Extract the [X, Y] coordinate from the center of the cell holding the provided text.  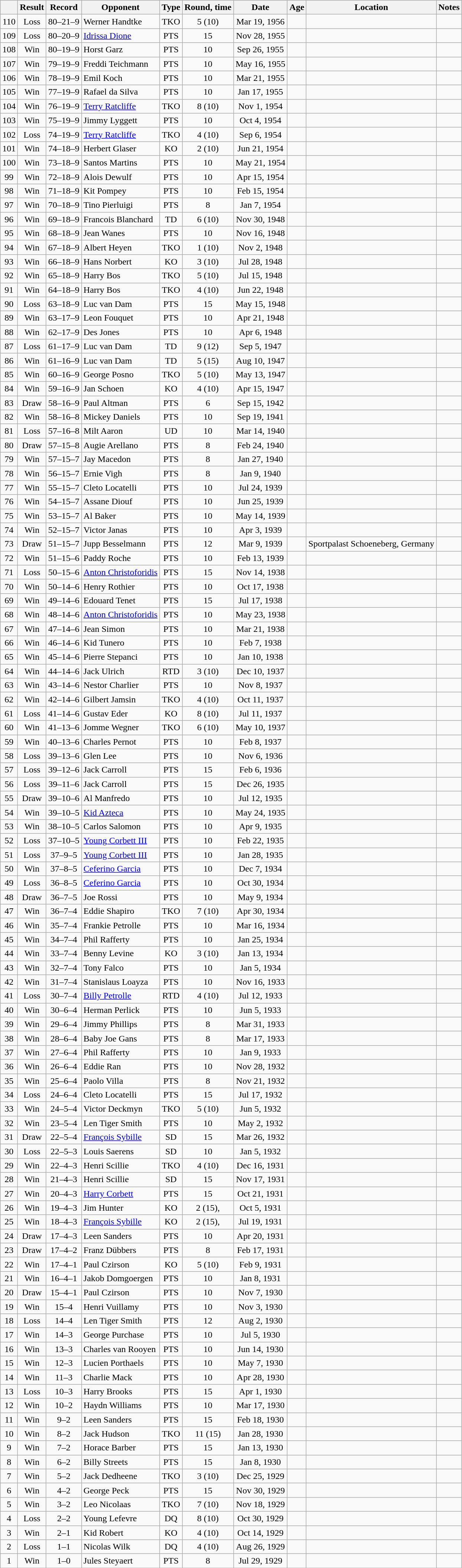
Nov 21, 1932 [261, 1081]
24–6–4 [64, 1095]
Jun 5, 1933 [261, 1010]
Tino Pierluigi [120, 205]
Oct 14, 1929 [261, 1533]
Gilbert Jamsin [120, 699]
Benny Levine [120, 954]
Aug 26, 1929 [261, 1547]
Mar 21, 1938 [261, 629]
56 [9, 784]
49 [9, 883]
51 [9, 854]
Jan 9, 1940 [261, 473]
Apr 3, 1939 [261, 530]
39–12–6 [64, 770]
Jan 28, 1935 [261, 854]
32–7–4 [64, 968]
Werner Handtke [120, 22]
Assane Diouf [120, 502]
Harry Corbett [120, 1194]
4 [9, 1518]
47–14–6 [64, 629]
39–13–6 [64, 756]
Kid Tunero [120, 643]
Type [171, 7]
96 [9, 219]
20 [9, 1292]
33–7–4 [64, 954]
Jan 8, 1931 [261, 1278]
33 [9, 1109]
45 [9, 939]
36–7–5 [64, 897]
57–15–7 [64, 459]
Ernie Vigh [120, 473]
Nov 3, 1930 [261, 1306]
Nov 8, 1937 [261, 685]
13 [9, 1391]
Dec 16, 1931 [261, 1165]
Jun 5, 1932 [261, 1109]
1 [9, 1561]
36–8–5 [64, 883]
67 [9, 629]
57–15–8 [64, 445]
12–3 [64, 1363]
42–14–6 [64, 699]
7 [9, 1476]
58–16–9 [64, 403]
43–14–6 [64, 685]
Henri Vuillamy [120, 1306]
Mar 31, 1933 [261, 1024]
Kit Pompey [120, 191]
55 [9, 798]
Francois Blanchard [120, 219]
11 [9, 1420]
9–2 [64, 1420]
88 [9, 332]
22–5–4 [64, 1137]
53 [9, 826]
Louis Saerens [120, 1151]
52–15–7 [64, 530]
Milt Aaron [120, 431]
Jul 28, 1948 [261, 262]
8–2 [64, 1434]
15–4–1 [64, 1292]
71–18–9 [64, 191]
22–5–3 [64, 1151]
May 16, 1955 [261, 64]
107 [9, 64]
Charles van Rooyen [120, 1349]
50–15–6 [64, 572]
64 [9, 671]
61–17–9 [64, 346]
Herman Perlick [120, 1010]
May 13, 1947 [261, 374]
Nov 17, 1931 [261, 1180]
70–18–9 [64, 205]
Sep 15, 1942 [261, 403]
11–3 [64, 1377]
95 [9, 233]
58 [9, 756]
37 [9, 1052]
50 [9, 869]
80–21–9 [64, 22]
Oct 21, 1931 [261, 1194]
Jan 13, 1930 [261, 1448]
Date [261, 7]
26 [9, 1208]
82 [9, 417]
Jan 13, 1934 [261, 954]
61 [9, 714]
Jul 17, 1932 [261, 1095]
Apr 21, 1948 [261, 318]
17–4–2 [64, 1250]
Jan 17, 1955 [261, 92]
34 [9, 1095]
Feb 6, 1936 [261, 770]
28–6–4 [64, 1038]
Paolo Villa [120, 1081]
Mar 26, 1932 [261, 1137]
May 2, 1932 [261, 1123]
Result [32, 7]
45–14–6 [64, 657]
Location [371, 7]
Jakob Domgoergen [120, 1278]
Nov 1, 1954 [261, 106]
17–4–1 [64, 1264]
66 [9, 643]
1 (10) [208, 247]
Nov 7, 1930 [261, 1292]
63–18–9 [64, 304]
77 [9, 488]
16 [9, 1349]
10–2 [64, 1405]
39–10–6 [64, 798]
Nov 30, 1948 [261, 219]
54 [9, 812]
72–18–9 [64, 177]
59 [9, 742]
52 [9, 840]
May 24, 1935 [261, 812]
Jimmy Lyggett [120, 120]
98 [9, 191]
Joe Rossi [120, 897]
Oct 17, 1938 [261, 586]
11 (15) [208, 1434]
May 14, 1939 [261, 516]
George Purchase [120, 1335]
38–10–5 [64, 826]
Jun 21, 1954 [261, 148]
40 [9, 1010]
36 [9, 1066]
Billy Petrolle [120, 996]
59–16–9 [64, 388]
Lucien Porthaels [120, 1363]
Oct 4, 1954 [261, 120]
Eddie Ran [120, 1066]
76 [9, 502]
86 [9, 360]
Dec 26, 1935 [261, 784]
90 [9, 304]
Apr 30, 1934 [261, 911]
14–3 [64, 1335]
Age [297, 7]
38 [9, 1038]
Mar 16, 1934 [261, 925]
15–4 [64, 1306]
87 [9, 346]
May 7, 1930 [261, 1363]
73–18–9 [64, 163]
Nov 28, 1932 [261, 1066]
75–19–9 [64, 120]
Feb 24, 1940 [261, 445]
92 [9, 276]
79 [9, 459]
Jan 7, 1954 [261, 205]
23 [9, 1250]
5 [9, 1504]
Herbert Glaser [120, 148]
51–15–6 [64, 558]
Eddie Shapiro [120, 911]
Dec 7, 1934 [261, 869]
29 [9, 1165]
Mickey Daniels [120, 417]
84 [9, 388]
Henry Rothier [120, 586]
18 [9, 1321]
103 [9, 120]
57–16–8 [64, 431]
62 [9, 699]
2 (10) [208, 148]
65 [9, 657]
Harry Brooks [120, 1391]
31 [9, 1137]
40–13–6 [64, 742]
Jan 27, 1940 [261, 459]
May 10, 1937 [261, 728]
17–4–3 [64, 1236]
32 [9, 1123]
Freddi Teichmann [120, 64]
48 [9, 897]
Jim Hunter [120, 1208]
13–3 [64, 1349]
39 [9, 1024]
Tony Falco [120, 968]
Mar 19, 1956 [261, 22]
3–2 [64, 1504]
Pierre Stepanci [120, 657]
77–19–9 [64, 92]
Paddy Roche [120, 558]
Kid Robert [120, 1533]
Aug 10, 1947 [261, 360]
9 [9, 1448]
60–16–9 [64, 374]
4–2 [64, 1490]
Jun 22, 1948 [261, 290]
60 [9, 728]
Franz Dübbers [120, 1250]
6–2 [64, 1462]
Edouard Tenet [120, 600]
50–14–6 [64, 586]
28 [9, 1180]
Gustav Eder [120, 714]
Sep 5, 1947 [261, 346]
May 9, 1934 [261, 897]
91 [9, 290]
69 [9, 600]
Jul 29, 1929 [261, 1561]
53–15–7 [64, 516]
Oct 5, 1931 [261, 1208]
39–11–6 [64, 784]
Augie Arellano [120, 445]
25–6–4 [64, 1081]
37–9–5 [64, 854]
80 [9, 445]
Horace Barber [120, 1448]
Sportpalast Schoeneberg, Germany [371, 544]
UD [171, 431]
Glen Lee [120, 756]
Jul 5, 1930 [261, 1335]
44–14–6 [64, 671]
Apr 15, 1947 [261, 388]
19 [9, 1306]
Feb 17, 1931 [261, 1250]
Jack Hudson [120, 1434]
Charles Pernot [120, 742]
Jan Schoen [120, 388]
Rafael da Silva [120, 92]
74–19–9 [64, 134]
Jan 9, 1933 [261, 1052]
105 [9, 92]
Nov 6, 1936 [261, 756]
46–14–6 [64, 643]
Record [64, 7]
Mar 17, 1930 [261, 1405]
29–6–4 [64, 1024]
Jan 28, 1930 [261, 1434]
68 [9, 614]
Nov 18, 1929 [261, 1504]
78 [9, 473]
110 [9, 22]
Jun 14, 1930 [261, 1349]
68–18–9 [64, 233]
99 [9, 177]
101 [9, 148]
22–4–3 [64, 1165]
17 [9, 1335]
Nov 16, 1948 [261, 233]
Jan 10, 1938 [261, 657]
19–4–3 [64, 1208]
51–15–7 [64, 544]
Nov 28, 1955 [261, 36]
35–7–4 [64, 925]
62–17–9 [64, 332]
Apr 9, 1935 [261, 826]
Idrissa Dione [120, 36]
Nov 2, 1948 [261, 247]
27 [9, 1194]
81 [9, 431]
72 [9, 558]
Feb 9, 1931 [261, 1264]
67–18–9 [64, 247]
5 (15) [208, 360]
George Peck [120, 1490]
55–15–7 [64, 488]
70 [9, 586]
Charlie Mack [120, 1377]
93 [9, 262]
Apr 15, 1954 [261, 177]
Jun 25, 1939 [261, 502]
1–1 [64, 1547]
Jan 8, 1930 [261, 1462]
94 [9, 247]
Alois Dewulf [120, 177]
65–18–9 [64, 276]
Victor Deckmyn [120, 1109]
108 [9, 50]
Paul Altman [120, 403]
Horst Garz [120, 50]
Jimmy Phillips [120, 1024]
Oct 30, 1934 [261, 883]
Jul 11, 1937 [261, 714]
85 [9, 374]
26–6–4 [64, 1066]
Santos Martins [120, 163]
76–19–9 [64, 106]
Nov 14, 1938 [261, 572]
Feb 7, 1938 [261, 643]
43 [9, 968]
39–10–5 [64, 812]
35 [9, 1081]
20–4–3 [64, 1194]
23–5–4 [64, 1123]
Jul 15, 1948 [261, 276]
Mar 17, 1933 [261, 1038]
54–15–7 [64, 502]
100 [9, 163]
Apr 28, 1930 [261, 1377]
30 [9, 1151]
Dec 10, 1937 [261, 671]
36–7–4 [64, 911]
Al Baker [120, 516]
Nov 16, 1933 [261, 982]
Jean Simon [120, 629]
44 [9, 954]
Notes [449, 7]
10–3 [64, 1391]
30–6–4 [64, 1010]
Emil Koch [120, 78]
46 [9, 925]
104 [9, 106]
Leo Nicolaas [120, 1504]
Jul 24, 1939 [261, 488]
Feb 8, 1937 [261, 742]
97 [9, 205]
27–6–4 [64, 1052]
25 [9, 1222]
80–19–9 [64, 50]
Baby Joe Gans [120, 1038]
47 [9, 911]
Nicolas Wilk [120, 1547]
Jan 5, 1932 [261, 1151]
Jules Steyaert [120, 1561]
2–1 [64, 1533]
41 [9, 996]
48–14–6 [64, 614]
21–4–3 [64, 1180]
30–7–4 [64, 996]
42 [9, 982]
Jupp Besselmann [120, 544]
Young Lefevre [120, 1518]
Sep 19, 1941 [261, 417]
9 (12) [208, 346]
75 [9, 516]
Dec 25, 1929 [261, 1476]
Round, time [208, 7]
63–17–9 [64, 318]
May 23, 1938 [261, 614]
83 [9, 403]
37–8–5 [64, 869]
41–13–6 [64, 728]
89 [9, 318]
Frankie Petrolle [120, 925]
34–7–4 [64, 939]
14 [9, 1377]
Sep 26, 1955 [261, 50]
Carlos Salomon [120, 826]
64–18–9 [64, 290]
Victor Janas [120, 530]
21 [9, 1278]
63 [9, 685]
71 [9, 572]
1–0 [64, 1561]
79–19–9 [64, 64]
Jack Ulrich [120, 671]
41–14–6 [64, 714]
5–2 [64, 1476]
74–18–9 [64, 148]
Jul 19, 1931 [261, 1222]
Billy Streets [120, 1462]
7–2 [64, 1448]
Des Jones [120, 332]
Nestor Charlier [120, 685]
Oct 30, 1929 [261, 1518]
Jul 12, 1935 [261, 798]
Feb 13, 1939 [261, 558]
3 [9, 1533]
57 [9, 770]
Mar 21, 1955 [261, 78]
Feb 18, 1930 [261, 1420]
Jul 12, 1933 [261, 996]
73 [9, 544]
Albert Heyen [120, 247]
58–16–8 [64, 417]
74 [9, 530]
Al Manfredo [120, 798]
2 [9, 1547]
80–20–9 [64, 36]
Apr 1, 1930 [261, 1391]
24–5–4 [64, 1109]
Haydn Williams [120, 1405]
66–18–9 [64, 262]
Opponent [120, 7]
69–18–9 [64, 219]
Mar 9, 1939 [261, 544]
Aug 2, 1930 [261, 1321]
Hans Norbert [120, 262]
Kid Azteca [120, 812]
Jack Dedheene [120, 1476]
18–4–3 [64, 1222]
Jan 25, 1934 [261, 939]
Leon Fouquet [120, 318]
61–16–9 [64, 360]
Jan 5, 1934 [261, 968]
George Posno [120, 374]
56–15–7 [64, 473]
May 21, 1954 [261, 163]
78–19–9 [64, 78]
May 15, 1948 [261, 304]
Feb 22, 1935 [261, 840]
Apr 20, 1931 [261, 1236]
Jul 17, 1938 [261, 600]
24 [9, 1236]
Jomme Wegner [120, 728]
Mar 14, 1940 [261, 431]
Nov 30, 1929 [261, 1490]
16–4–1 [64, 1278]
49–14–6 [64, 600]
Jay Macedon [120, 459]
Jean Wanes [120, 233]
37–10–5 [64, 840]
31–7–4 [64, 982]
2–2 [64, 1518]
102 [9, 134]
Oct 11, 1937 [261, 699]
22 [9, 1264]
Feb 15, 1954 [261, 191]
Sep 6, 1954 [261, 134]
Stanislaus Loayza [120, 982]
106 [9, 78]
14–4 [64, 1321]
109 [9, 36]
Apr 6, 1948 [261, 332]
